Pinpoint the cell where the given text exists, returning its (x, y) midpoint coordinate. 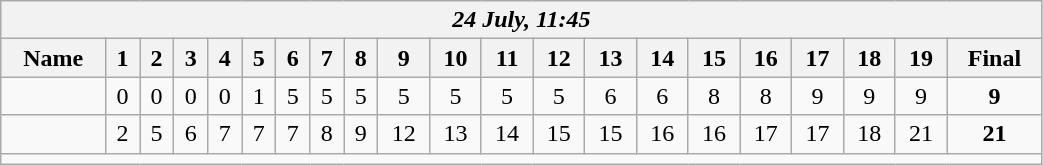
Final (994, 58)
11 (507, 58)
Name (54, 58)
19 (921, 58)
3 (191, 58)
24 July, 11:45 (522, 20)
4 (225, 58)
10 (456, 58)
